Locate the cell with the specified text and output its (X, Y) center coordinate. 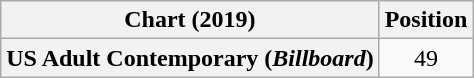
49 (426, 58)
US Adult Contemporary (Billboard) (190, 58)
Chart (2019) (190, 20)
Position (426, 20)
